Search for the cell housing the specified text and yield its [X, Y] center coordinate. 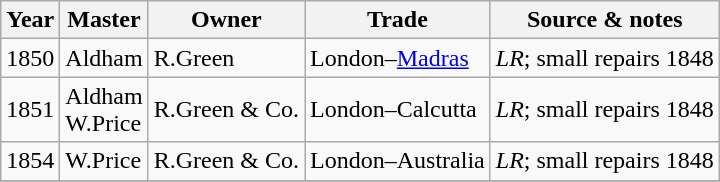
1851 [30, 110]
1850 [30, 58]
W.Price [104, 161]
Trade [398, 20]
London–Australia [398, 161]
London–Madras [398, 58]
Source & notes [604, 20]
Aldham [104, 58]
London–Calcutta [398, 110]
Owner [226, 20]
1854 [30, 161]
AldhamW.Price [104, 110]
Year [30, 20]
R.Green [226, 58]
Master [104, 20]
